Capture the cell that displays the provided text and extract its (x, y) central coordinate. 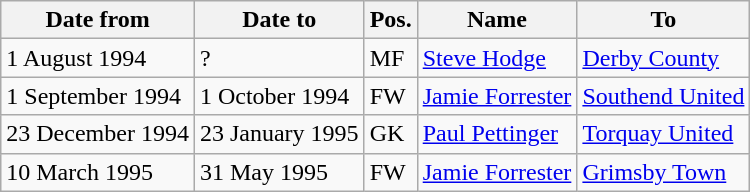
GK (390, 134)
1 September 1994 (98, 96)
Date to (279, 20)
? (279, 58)
31 May 1995 (279, 172)
MF (390, 58)
1 August 1994 (98, 58)
To (664, 20)
Date from (98, 20)
1 October 1994 (279, 96)
23 December 1994 (98, 134)
23 January 1995 (279, 134)
Southend United (664, 96)
Name (497, 20)
10 March 1995 (98, 172)
Derby County (664, 58)
Torquay United (664, 134)
Pos. (390, 20)
Grimsby Town (664, 172)
Steve Hodge (497, 58)
Paul Pettinger (497, 134)
